Search for the cell housing the specified text and yield its [X, Y] center coordinate. 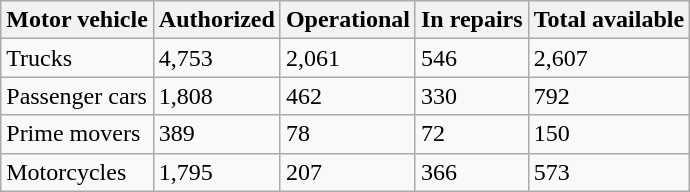
Operational [348, 20]
4,753 [216, 58]
Total available [609, 20]
207 [348, 172]
Motorcycles [78, 172]
389 [216, 134]
1,808 [216, 96]
In repairs [472, 20]
366 [472, 172]
2,607 [609, 58]
Passenger cars [78, 96]
Trucks [78, 58]
78 [348, 134]
150 [609, 134]
573 [609, 172]
72 [472, 134]
792 [609, 96]
Prime movers [78, 134]
1,795 [216, 172]
462 [348, 96]
546 [472, 58]
Motor vehicle [78, 20]
2,061 [348, 58]
Authorized [216, 20]
330 [472, 96]
